For the text-containing cell, return its midpoint in [x, y] coordinate format. 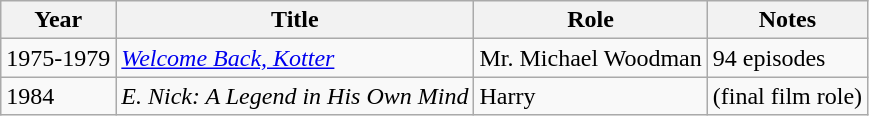
(final film role) [787, 96]
Role [590, 20]
Harry [590, 96]
Notes [787, 20]
1984 [58, 96]
Title [295, 20]
Year [58, 20]
E. Nick: A Legend in His Own Mind [295, 96]
94 episodes [787, 58]
Welcome Back, Kotter [295, 58]
1975-1979 [58, 58]
Mr. Michael Woodman [590, 58]
